Capture the cell that displays the provided text and extract its (x, y) central coordinate. 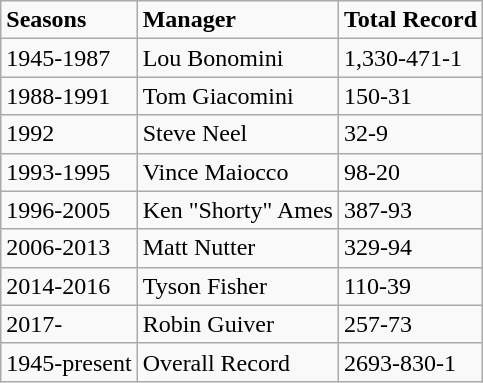
1996-2005 (69, 210)
329-94 (410, 248)
Manager (238, 20)
257-73 (410, 324)
1945-1987 (69, 58)
1992 (69, 134)
1945-present (69, 362)
2014-2016 (69, 286)
1988-1991 (69, 96)
150-31 (410, 96)
Tom Giacomini (238, 96)
32-9 (410, 134)
387-93 (410, 210)
1,330-471-1 (410, 58)
2006-2013 (69, 248)
Ken "Shorty" Ames (238, 210)
98-20 (410, 172)
2693-830-1 (410, 362)
Matt Nutter (238, 248)
Seasons (69, 20)
Vince Maiocco (238, 172)
1993-1995 (69, 172)
Total Record (410, 20)
2017- (69, 324)
Lou Bonomini (238, 58)
Steve Neel (238, 134)
Tyson Fisher (238, 286)
Robin Guiver (238, 324)
110-39 (410, 286)
Overall Record (238, 362)
